Identify which cell holds the provided text, then report its (X, Y) central coordinate. 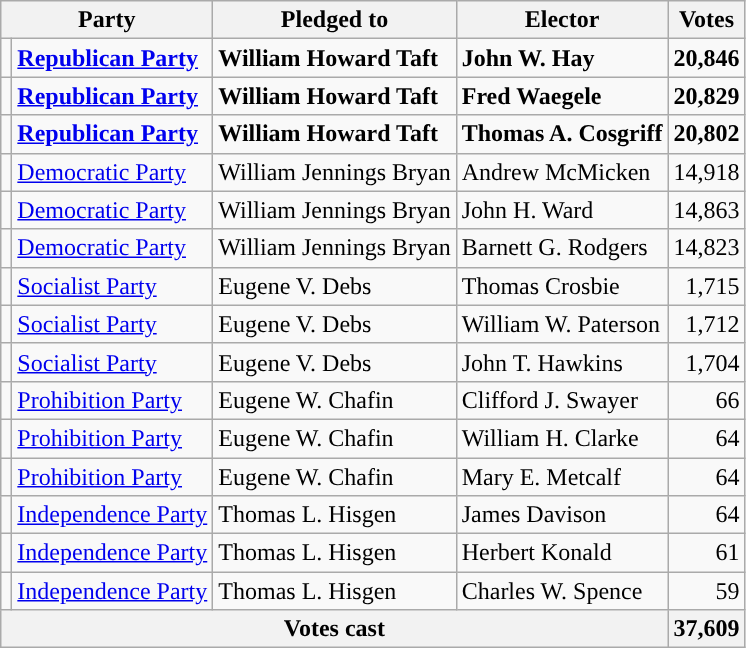
Charles W. Spence (562, 591)
William H. Clarke (562, 438)
Herbert Konald (562, 553)
Mary E. Metcalf (562, 477)
Barnett G. Rodgers (562, 248)
Votes cast (334, 629)
20,846 (706, 58)
1,712 (706, 324)
14,823 (706, 248)
Thomas Crosbie (562, 286)
14,918 (706, 172)
John W. Hay (562, 58)
Votes (706, 20)
William W. Paterson (562, 324)
61 (706, 553)
14,863 (706, 210)
37,609 (706, 629)
Andrew McMicken (562, 172)
Thomas A. Cosgriff (562, 134)
59 (706, 591)
Elector (562, 20)
66 (706, 400)
Party (107, 20)
1,704 (706, 362)
John T. Hawkins (562, 362)
John H. Ward (562, 210)
20,802 (706, 134)
1,715 (706, 286)
Pledged to (334, 20)
Clifford J. Swayer (562, 400)
Fred Waegele (562, 96)
20,829 (706, 96)
James Davison (562, 515)
